Determine the (x, y) coordinate at the center of the cell enclosing the given text.  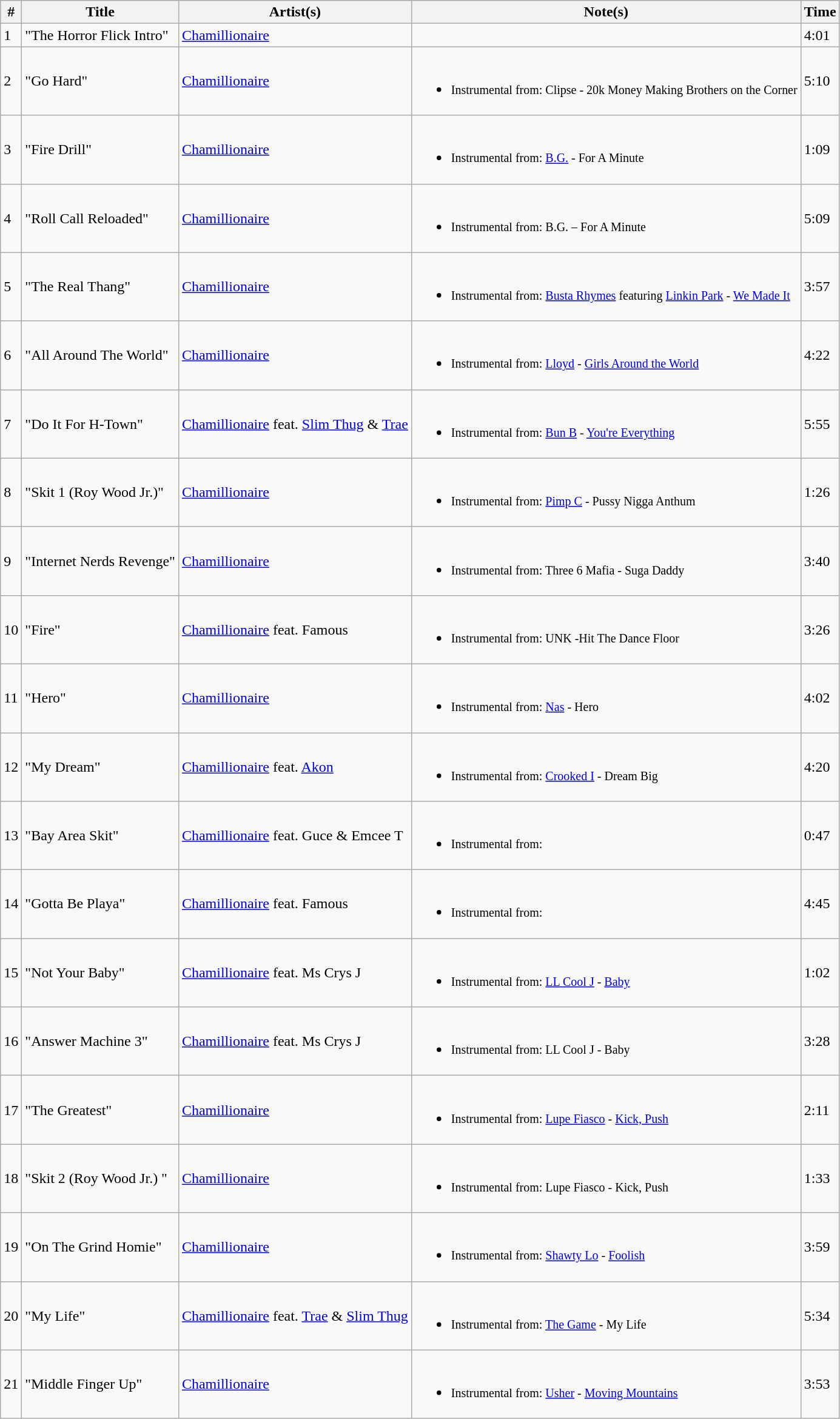
Chamillionaire feat. Guce & Emcee T (295, 836)
14 (11, 904)
19 (11, 1247)
"All Around The World" (101, 356)
9 (11, 561)
6 (11, 356)
"Roll Call Reloaded" (101, 218)
10 (11, 630)
"Fire" (101, 630)
Chamillionaire feat. Trae & Slim Thug (295, 1315)
"Middle Finger Up" (101, 1384)
1:33 (820, 1178)
11 (11, 698)
3 (11, 149)
"My Dream" (101, 767)
Instrumental from: Usher - Moving Mountains (606, 1384)
4:20 (820, 767)
Instrumental from: The Game - My Life (606, 1315)
Note(s) (606, 12)
Chamillionaire feat. Slim Thug & Trae (295, 423)
"My Life" (101, 1315)
Instrumental from: UNK -Hit The Dance Floor (606, 630)
"Bay Area Skit" (101, 836)
Instrumental from: Nas - Hero (606, 698)
1:09 (820, 149)
Instrumental from: Bun B - You're Everything (606, 423)
5:10 (820, 81)
Instrumental from: B.G. – For A Minute (606, 218)
17 (11, 1110)
21 (11, 1384)
7 (11, 423)
Instrumental from: Busta Rhymes featuring Linkin Park - We Made It (606, 286)
18 (11, 1178)
"Internet Nerds Revenge" (101, 561)
"Do It For H-Town" (101, 423)
4:01 (820, 35)
"Hero" (101, 698)
"The Real Thang" (101, 286)
3:28 (820, 1041)
"Skit 1 (Roy Wood Jr.)" (101, 493)
"Not Your Baby" (101, 973)
1:02 (820, 973)
"Answer Machine 3" (101, 1041)
2:11 (820, 1110)
Instrumental from: Shawty Lo - Foolish (606, 1247)
8 (11, 493)
# (11, 12)
1:26 (820, 493)
Instrumental from: B.G. - For A Minute (606, 149)
4:45 (820, 904)
Chamillionaire feat. Akon (295, 767)
"Skit 2 (Roy Wood Jr.) " (101, 1178)
4:22 (820, 356)
Instrumental from: Clipse - 20k Money Making Brothers on the Corner (606, 81)
16 (11, 1041)
20 (11, 1315)
0:47 (820, 836)
"Fire Drill" (101, 149)
5 (11, 286)
Artist(s) (295, 12)
Instrumental from: Lloyd - Girls Around the World (606, 356)
"The Greatest" (101, 1110)
2 (11, 81)
15 (11, 973)
13 (11, 836)
4 (11, 218)
"On The Grind Homie" (101, 1247)
Instrumental from: Pimp C - Pussy Nigga Anthum (606, 493)
"Gotta Be Playa" (101, 904)
1 (11, 35)
5:34 (820, 1315)
3:59 (820, 1247)
5:55 (820, 423)
Time (820, 12)
3:57 (820, 286)
3:26 (820, 630)
Title (101, 12)
3:40 (820, 561)
12 (11, 767)
3:53 (820, 1384)
"Go Hard" (101, 81)
"The Horror Flick Intro" (101, 35)
Instrumental from: Three 6 Mafia - Suga Daddy (606, 561)
4:02 (820, 698)
Instrumental from: Crooked I - Dream Big (606, 767)
5:09 (820, 218)
